Find where the given text appears and provide that cell's center as [X, Y] coordinate. 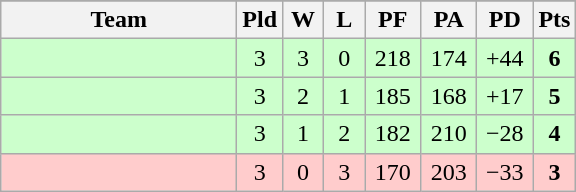
218 [393, 58]
Pts [554, 20]
5 [554, 96]
182 [393, 134]
168 [449, 96]
6 [554, 58]
−28 [505, 134]
Pld [260, 20]
+17 [505, 96]
PD [505, 20]
PF [393, 20]
+44 [505, 58]
170 [393, 172]
210 [449, 134]
185 [393, 96]
174 [449, 58]
−33 [505, 172]
4 [554, 134]
Team [119, 20]
203 [449, 172]
PA [449, 20]
L [344, 20]
W [304, 20]
